Determine the (X, Y) coordinate at the center of the cell enclosing the given text.  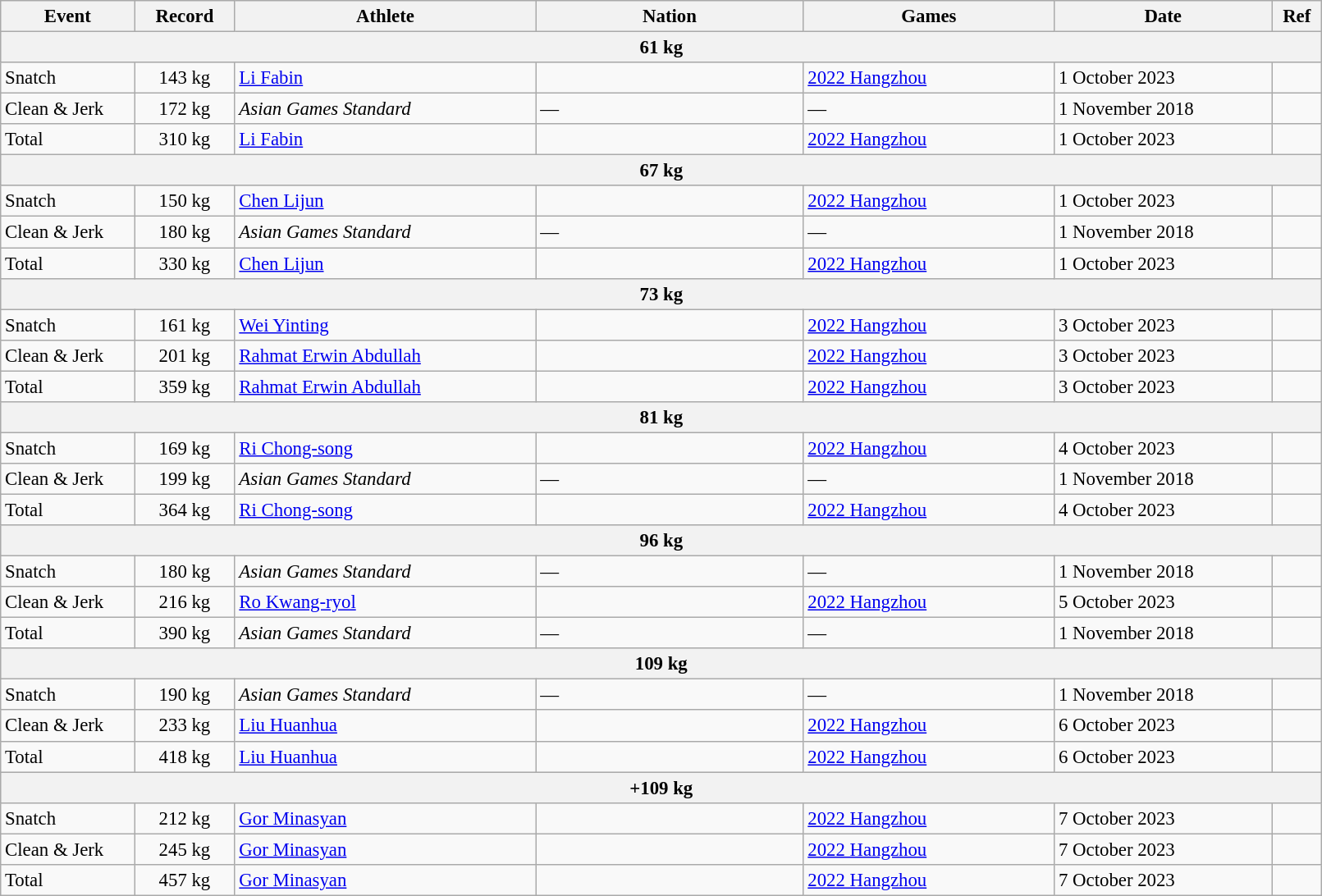
143 kg (185, 78)
109 kg (661, 664)
330 kg (185, 263)
Wei Yinting (386, 325)
169 kg (185, 448)
245 kg (185, 849)
457 kg (185, 880)
418 kg (185, 757)
216 kg (185, 602)
61 kg (661, 48)
Event (67, 16)
96 kg (661, 541)
Athlete (386, 16)
67 kg (661, 171)
190 kg (185, 695)
Record (185, 16)
73 kg (661, 294)
+109 kg (661, 788)
Games (929, 16)
212 kg (185, 818)
81 kg (661, 418)
233 kg (185, 726)
199 kg (185, 479)
364 kg (185, 510)
5 October 2023 (1164, 602)
390 kg (185, 633)
161 kg (185, 325)
201 kg (185, 355)
Ref (1297, 16)
Ro Kwang-ryol (386, 602)
150 kg (185, 201)
Nation (670, 16)
359 kg (185, 386)
172 kg (185, 109)
310 kg (185, 139)
Date (1164, 16)
